Extract the [x, y] coordinate from the center of the cell holding the provided text.  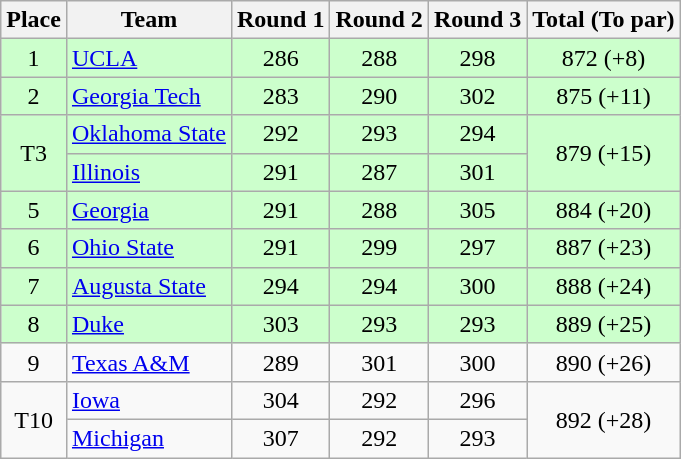
889 (+25) [604, 324]
Oklahoma State [148, 134]
287 [379, 172]
305 [477, 210]
286 [280, 58]
887 (+23) [604, 248]
Michigan [148, 438]
Round 1 [280, 20]
Texas A&M [148, 362]
888 (+24) [604, 286]
290 [379, 96]
Round 3 [477, 20]
890 (+26) [604, 362]
879 (+15) [604, 153]
Total (To par) [604, 20]
Round 2 [379, 20]
875 (+11) [604, 96]
297 [477, 248]
1 [34, 58]
Iowa [148, 400]
299 [379, 248]
289 [280, 362]
Ohio State [148, 248]
Place [34, 20]
5 [34, 210]
872 (+8) [604, 58]
884 (+20) [604, 210]
Duke [148, 324]
Georgia [148, 210]
T10 [34, 419]
304 [280, 400]
UCLA [148, 58]
Augusta State [148, 286]
892 (+28) [604, 419]
298 [477, 58]
9 [34, 362]
307 [280, 438]
296 [477, 400]
283 [280, 96]
303 [280, 324]
7 [34, 286]
Illinois [148, 172]
T3 [34, 153]
Georgia Tech [148, 96]
6 [34, 248]
Team [148, 20]
2 [34, 96]
302 [477, 96]
8 [34, 324]
